Detect which cell encompasses the target text, then output its (x, y) center coordinate. 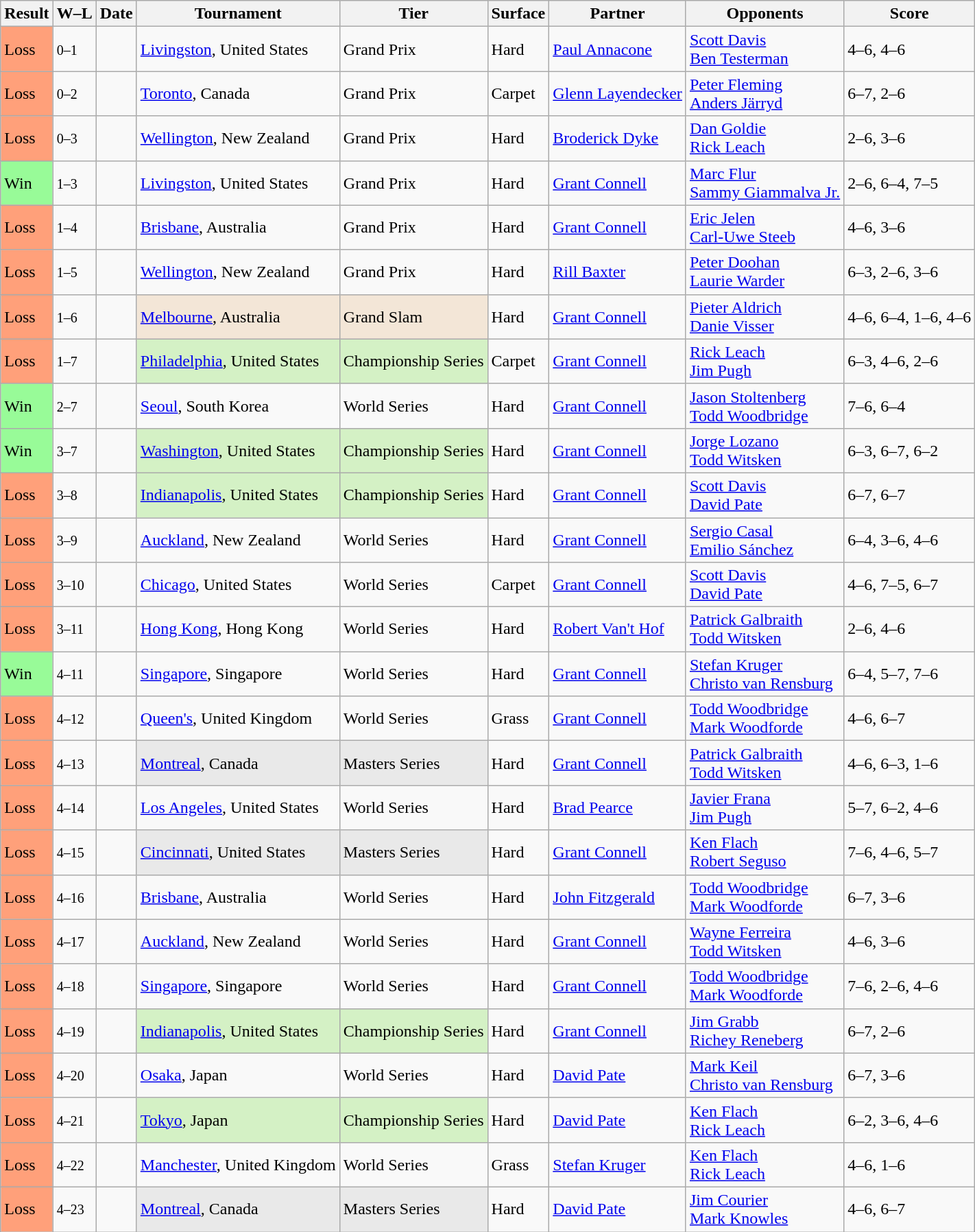
4–19 (74, 1030)
Sergio Casal Emilio Sánchez (765, 539)
4–6, 6–4, 1–6, 4–6 (909, 317)
4–14 (74, 808)
6–2, 3–6, 4–6 (909, 1120)
6–4, 5–7, 7–6 (909, 674)
Rill Baxter (618, 272)
Dan Goldie Rick Leach (765, 139)
Peter Fleming Anders Järryd (765, 93)
Stefan Kruger Christo van Rensburg (765, 674)
Peter Doohan Laurie Warder (765, 272)
4–6, 7–5, 6–7 (909, 584)
3–9 (74, 539)
Robert Van't Hof (618, 630)
4–15 (74, 852)
4–13 (74, 763)
1–3 (74, 182)
Stefan Kruger (618, 1165)
6–4, 3–6, 4–6 (909, 539)
Surface (518, 14)
4–18 (74, 986)
0–2 (74, 93)
Chicago, United States (238, 584)
Tokyo, Japan (238, 1120)
3–7 (74, 450)
4–22 (74, 1165)
4–12 (74, 719)
1–6 (74, 317)
5–7, 6–2, 4–6 (909, 808)
Rick Leach Jim Pugh (765, 361)
Ken Flach Robert Seguso (765, 852)
Eric Jelen Carl-Uwe Steeb (765, 228)
Jim Grabb Richey Reneberg (765, 1030)
Hong Kong, Hong Kong (238, 630)
W–L (74, 14)
Paul Annacone (618, 49)
Grand Slam (413, 317)
Philadelphia, United States (238, 361)
2–7 (74, 406)
2–6, 3–6 (909, 139)
Brad Pearce (618, 808)
Glenn Layendecker (618, 93)
3–8 (74, 495)
Scott Davis Ben Testerman (765, 49)
Javier Frana Jim Pugh (765, 808)
4–6, 1–6 (909, 1165)
Tier (413, 14)
Opponents (765, 14)
1–7 (74, 361)
Seoul, South Korea (238, 406)
0–1 (74, 49)
1–4 (74, 228)
6–3, 6–7, 6–2 (909, 450)
Score (909, 14)
Wayne Ferreira Todd Witsken (765, 941)
Jason Stoltenberg Todd Woodbridge (765, 406)
3–10 (74, 584)
2–6, 6–4, 7–5 (909, 182)
4–6, 4–6 (909, 49)
Washington, United States (238, 450)
Osaka, Japan (238, 1076)
Mark Keil Christo van Rensburg (765, 1076)
Date (117, 14)
4–21 (74, 1120)
Result (27, 14)
Melbourne, Australia (238, 317)
7–6, 6–4 (909, 406)
6–7, 6–7 (909, 495)
Partner (618, 14)
Jorge Lozano Todd Witsken (765, 450)
6–3, 4–6, 2–6 (909, 361)
2–6, 4–6 (909, 630)
4–6, 6–3, 1–6 (909, 763)
Pieter Aldrich Danie Visser (765, 317)
Marc Flur Sammy Giammalva Jr. (765, 182)
4–11 (74, 674)
1–5 (74, 272)
Jim Courier Mark Knowles (765, 1209)
Toronto, Canada (238, 93)
4–16 (74, 897)
Los Angeles, United States (238, 808)
4–23 (74, 1209)
John Fitzgerald (618, 897)
Broderick Dyke (618, 139)
3–11 (74, 630)
Tournament (238, 14)
7–6, 4–6, 5–7 (909, 852)
4–20 (74, 1076)
Cincinnati, United States (238, 852)
4–17 (74, 941)
Manchester, United Kingdom (238, 1165)
0–3 (74, 139)
7–6, 2–6, 4–6 (909, 986)
Queen's, United Kingdom (238, 719)
6–3, 2–6, 3–6 (909, 272)
